Pinpoint the cell where the given text exists, returning its (X, Y) midpoint coordinate. 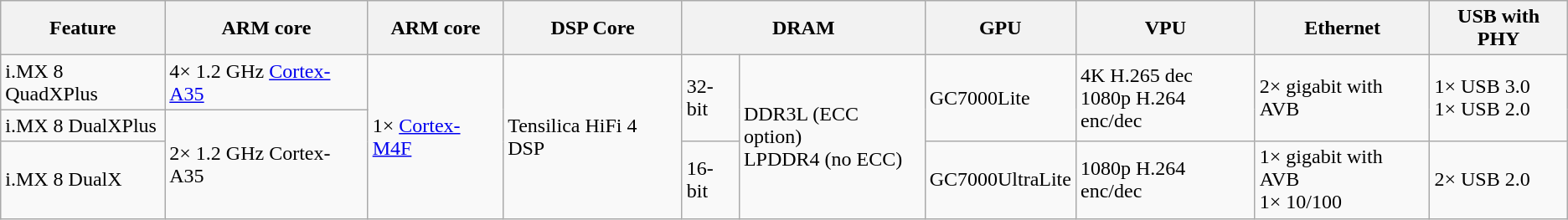
Feature (83, 28)
1× USB 3.01× USB 2.0 (1498, 99)
i.MX 8 QuadXPlus (83, 82)
i.MX 8 DualX (83, 180)
DDR3L (ECC option)LPDDR4 (no ECC) (832, 137)
4× 1.2 GHz Cortex-A35 (266, 82)
GC7000Lite (1000, 99)
4K H.265 dec1080p H.264 enc/dec (1165, 99)
16-bit (710, 180)
Ethernet (1342, 28)
DSP Core (593, 28)
1× gigabit with AVB1× 10/100 (1342, 180)
DRAM (803, 28)
i.MX 8 DualXPlus (83, 125)
Tensilica HiFi 4 DSP (593, 137)
32-bit (710, 99)
USB with PHY (1498, 28)
2× gigabit with AVB (1342, 99)
2× 1.2 GHz Cortex-A35 (266, 164)
VPU (1165, 28)
1080p H.264 enc/dec (1165, 180)
2× USB 2.0 (1498, 180)
1× Cortex-M4F (436, 137)
GC7000UltraLite (1000, 180)
GPU (1000, 28)
